Locate the cell with the specified text and output its [X, Y] center coordinate. 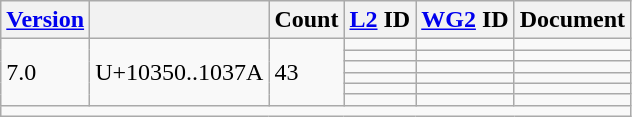
Document [572, 20]
U+10350..1037A [180, 72]
Version [46, 20]
7.0 [46, 72]
Count [306, 20]
43 [306, 72]
L2 ID [380, 20]
WG2 ID [465, 20]
